Scan for the cell matching the given text and deliver its (X, Y) coordinate at center. 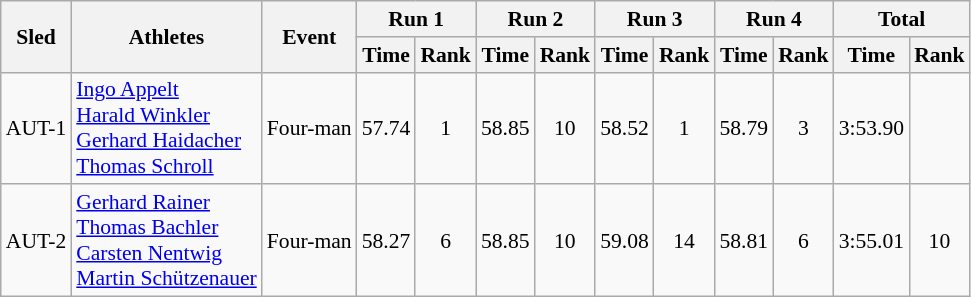
Run 3 (654, 19)
AUT-2 (36, 241)
Run 2 (536, 19)
58.27 (386, 241)
58.81 (744, 241)
Event (310, 36)
Total (902, 19)
3 (804, 128)
Sled (36, 36)
Run 1 (416, 19)
3:55.01 (872, 241)
14 (684, 241)
58.79 (744, 128)
Run 4 (774, 19)
59.08 (624, 241)
3:53.90 (872, 128)
57.74 (386, 128)
Gerhard RainerThomas BachlerCarsten NentwigMartin Schützenauer (166, 241)
Ingo AppeltHarald WinklerGerhard HaidacherThomas Schroll (166, 128)
AUT-1 (36, 128)
58.52 (624, 128)
Athletes (166, 36)
